Identify which cell holds the provided text, then report its [x, y] central coordinate. 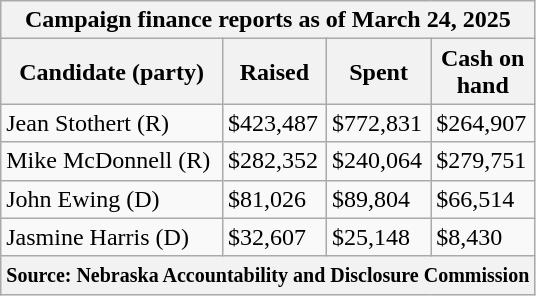
$8,430 [483, 237]
$32,607 [274, 237]
$81,026 [274, 199]
Campaign finance reports as of March 24, 2025 [268, 20]
$772,831 [378, 123]
John Ewing (D) [112, 199]
Cash onhand [483, 72]
$279,751 [483, 161]
Candidate (party) [112, 72]
$89,804 [378, 199]
Jasmine Harris (D) [112, 237]
$66,514 [483, 199]
Raised [274, 72]
$25,148 [378, 237]
Mike McDonnell (R) [112, 161]
Spent [378, 72]
$423,487 [274, 123]
Source: Nebraska Accountability and Disclosure Commission [268, 275]
$264,907 [483, 123]
Jean Stothert (R) [112, 123]
$282,352 [274, 161]
$240,064 [378, 161]
